Detect which cell encompasses the target text, then output its (X, Y) center coordinate. 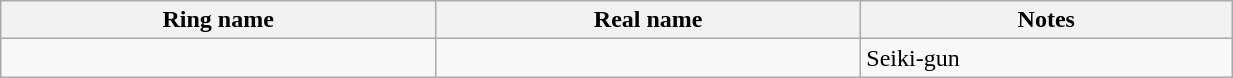
Seiki-gun (1046, 58)
Ring name (218, 20)
Notes (1046, 20)
Real name (648, 20)
